Scan for the cell matching the given text and deliver its [X, Y] coordinate at center. 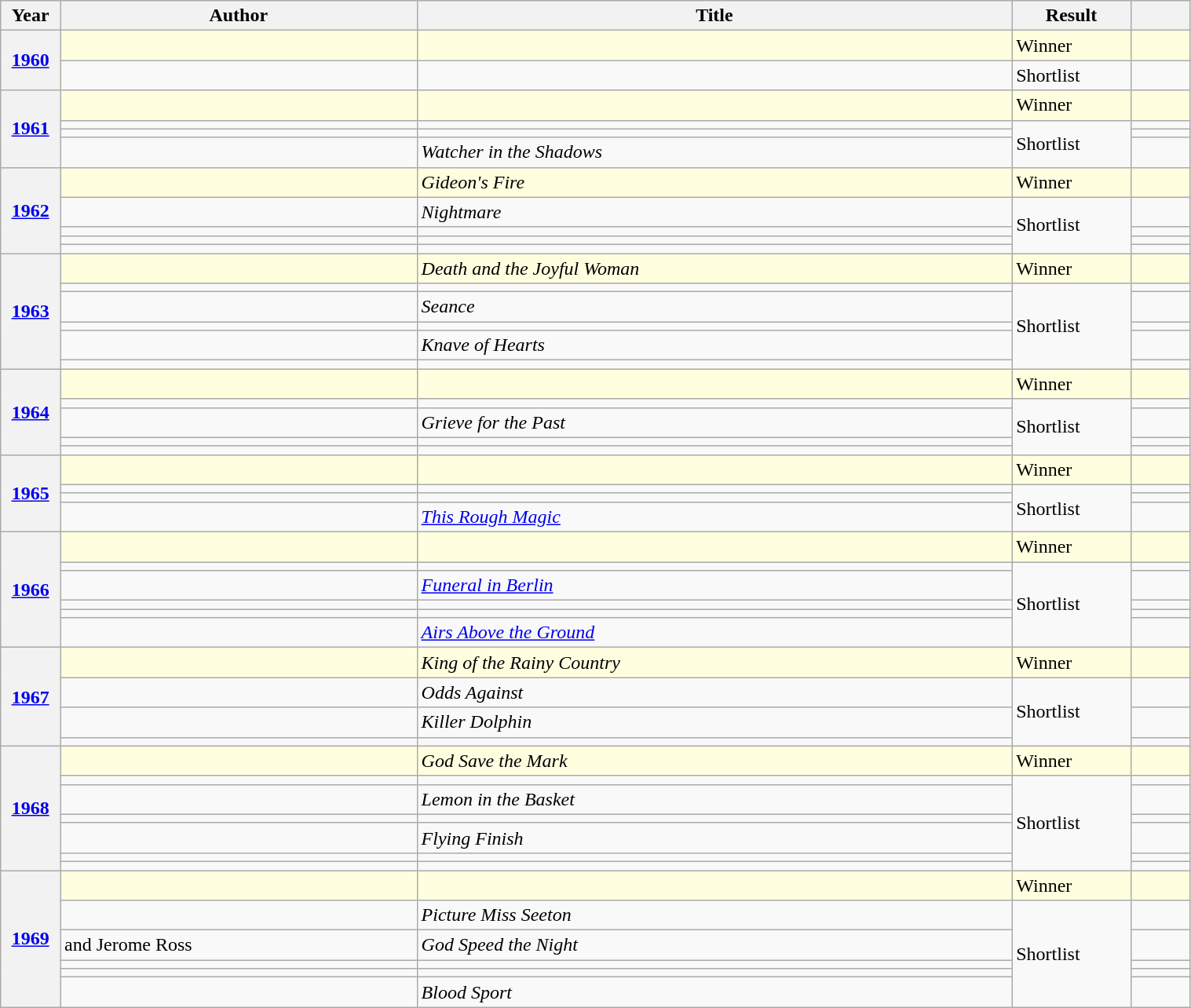
1962 [31, 210]
This Rough Magic [714, 517]
Author [239, 16]
1966 [31, 589]
Year [31, 16]
Funeral in Berlin [714, 586]
Lemon in the Basket [714, 799]
Knave of Hearts [714, 345]
Death and the Joyful Woman [714, 268]
King of the Rainy Country [714, 663]
Nightmare [714, 212]
and Jerome Ross [239, 945]
1963 [31, 311]
Seance [714, 307]
1960 [31, 60]
Gideon's Fire [714, 182]
Flying Finish [714, 838]
Picture Miss Seeton [714, 915]
Killer Dolphin [714, 722]
1969 [31, 938]
Airs Above the Ground [714, 633]
1965 [31, 493]
Result [1072, 16]
Watcher in the Shadows [714, 152]
1964 [31, 411]
1967 [31, 697]
Blood Sport [714, 992]
Grieve for the Past [714, 422]
1968 [31, 808]
Odds Against [714, 692]
God Save the Mark [714, 761]
Title [714, 16]
God Speed the Night [714, 945]
1961 [31, 129]
